Output the (x, y) coordinate of the center of the cell containing the given text.  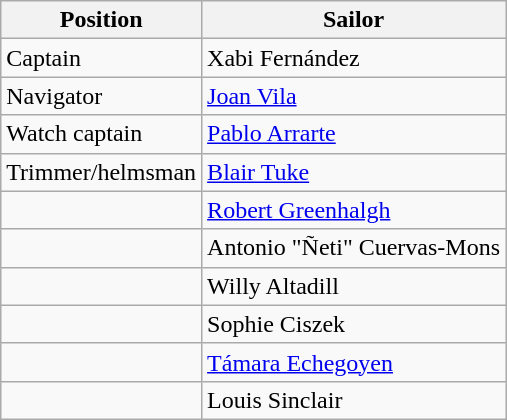
Antonio "Ñeti" Cuervas-Mons (354, 248)
Xabi Fernández (354, 58)
Louis Sinclair (354, 400)
Willy Altadill (354, 286)
Joan Vila (354, 96)
Sophie Ciszek (354, 324)
Captain (102, 58)
Position (102, 20)
Robert Greenhalgh (354, 210)
Pablo Arrarte (354, 134)
Navigator (102, 96)
Trimmer/helmsman (102, 172)
Támara Echegoyen (354, 362)
Sailor (354, 20)
Blair Tuke (354, 172)
Watch captain (102, 134)
